Pinpoint the cell where the given text exists, returning its [x, y] midpoint coordinate. 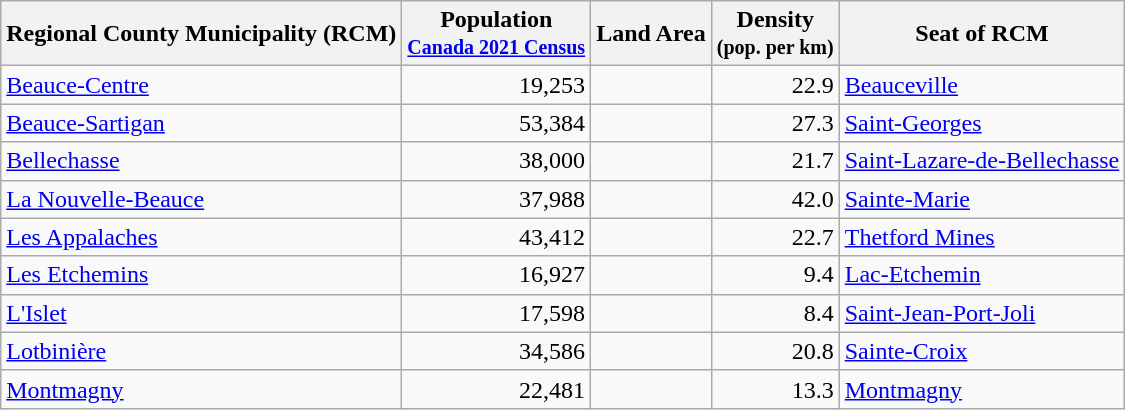
34,586 [496, 351]
19,253 [496, 85]
38,000 [496, 161]
Lac-Etchemin [982, 275]
Beauce-Centre [202, 85]
Saint-Lazare-de-Bellechasse [982, 161]
42.0 [775, 199]
16,927 [496, 275]
Saint-Georges [982, 123]
L'Islet [202, 313]
Les Etchemins [202, 275]
20.8 [775, 351]
La Nouvelle-Beauce [202, 199]
13.3 [775, 389]
Lotbinière [202, 351]
17,598 [496, 313]
Saint-Jean-Port-Joli [982, 313]
Density(pop. per km) [775, 34]
Beauceville [982, 85]
43,412 [496, 237]
21.7 [775, 161]
22.7 [775, 237]
Regional County Municipality (RCM) [202, 34]
22,481 [496, 389]
Land Area [652, 34]
27.3 [775, 123]
9.4 [775, 275]
Seat of RCM [982, 34]
Les Appalaches [202, 237]
22.9 [775, 85]
Thetford Mines [982, 237]
37,988 [496, 199]
Bellechasse [202, 161]
8.4 [775, 313]
Beauce-Sartigan [202, 123]
Sainte-Croix [982, 351]
Sainte-Marie [982, 199]
PopulationCanada 2021 Census [496, 34]
53,384 [496, 123]
